Identify which cell holds the provided text, then report its (X, Y) central coordinate. 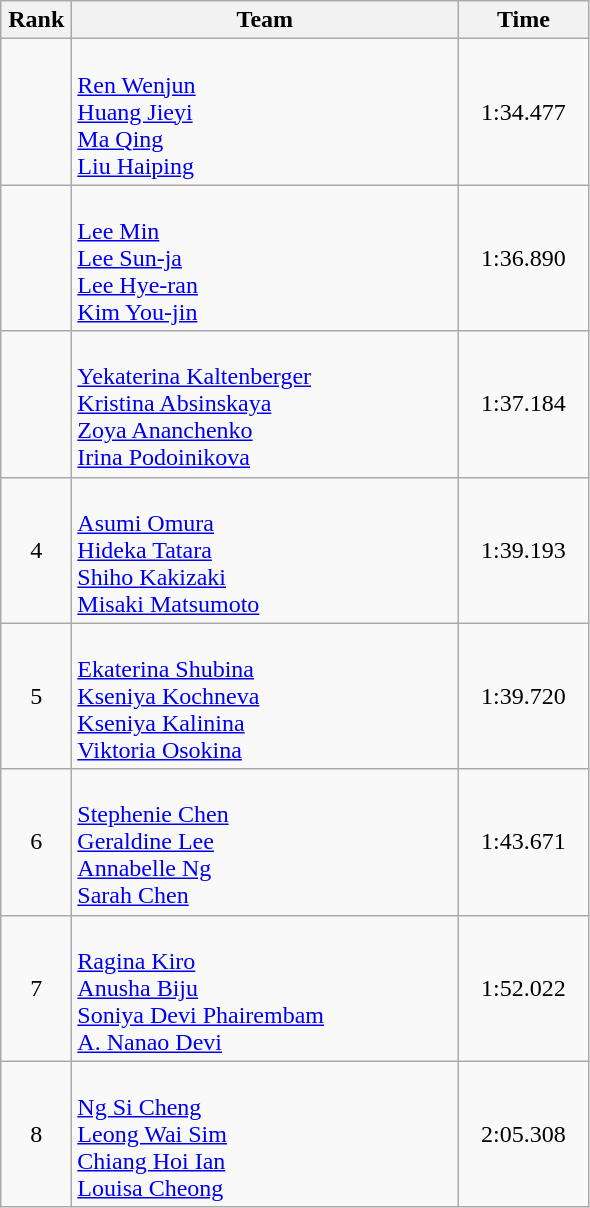
Team (265, 20)
Rank (36, 20)
1:36.890 (524, 258)
Ng Si ChengLeong Wai SimChiang Hoi IanLouisa Cheong (265, 1134)
6 (36, 842)
1:37.184 (524, 404)
1:39.193 (524, 550)
Ekaterina ShubinaKseniya KochnevaKseniya KalininaViktoria Osokina (265, 696)
4 (36, 550)
1:52.022 (524, 988)
5 (36, 696)
1:34.477 (524, 112)
Yekaterina KaltenbergerKristina AbsinskayaZoya AnanchenkoIrina Podoinikova (265, 404)
2:05.308 (524, 1134)
1:39.720 (524, 696)
Time (524, 20)
7 (36, 988)
8 (36, 1134)
1:43.671 (524, 842)
Asumi OmuraHideka TataraShiho KakizakiMisaki Matsumoto (265, 550)
Lee MinLee Sun-jaLee Hye-ranKim You-jin (265, 258)
Ren WenjunHuang JieyiMa QingLiu Haiping (265, 112)
Stephenie ChenGeraldine LeeAnnabelle NgSarah Chen (265, 842)
Ragina KiroAnusha BijuSoniya Devi PhairembamA. Nanao Devi (265, 988)
